Pinpoint the cell where the given text exists, returning its (X, Y) midpoint coordinate. 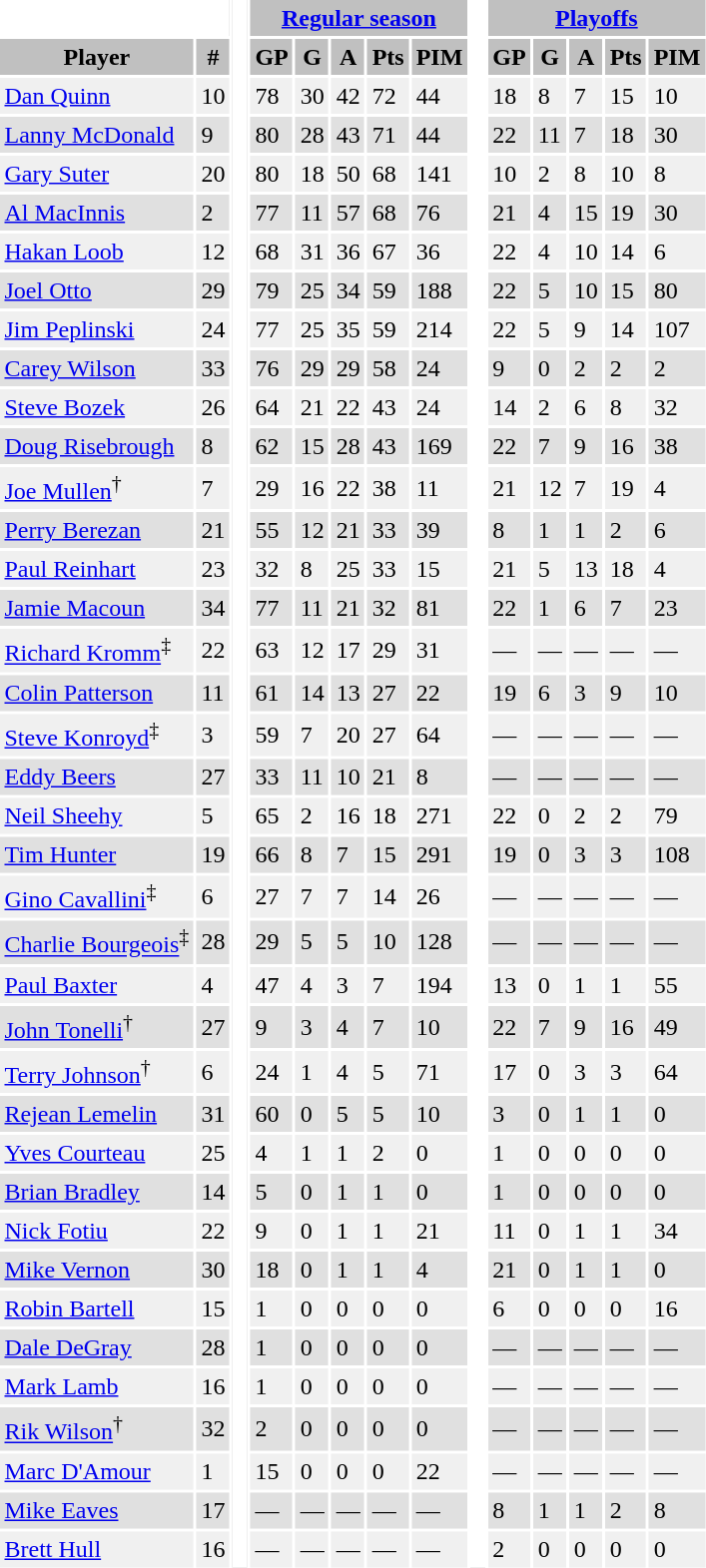
67 (387, 252)
81 (439, 608)
# (214, 57)
108 (677, 854)
214 (439, 329)
Perry Berezan (97, 530)
Player (97, 57)
Hakan Loob (97, 252)
291 (439, 854)
63 (272, 650)
60 (272, 1114)
Jim Peplinski (97, 329)
Jamie Macoun (97, 608)
107 (677, 329)
Gino Cavallini‡ (97, 896)
141 (439, 174)
194 (439, 984)
Dan Quinn (97, 96)
72 (387, 96)
66 (272, 854)
62 (272, 446)
Rejean Lemelin (97, 1114)
Playoffs (597, 18)
61 (272, 693)
Neil Sheehy (97, 815)
Charlie Bourgeois‡ (97, 942)
Mark Lamb (97, 1386)
35 (348, 329)
Tim Hunter (97, 854)
Gary Suter (97, 174)
Rik Wilson† (97, 1428)
50 (348, 174)
Marc D'Amour (97, 1471)
Al MacInnis (97, 213)
Brett Hull (97, 1549)
Robin Bartell (97, 1308)
Steve Bozek (97, 407)
Brian Bradley (97, 1192)
188 (439, 290)
Colin Patterson (97, 693)
Lanny McDonald (97, 135)
Joe Mullen† (97, 488)
49 (677, 1026)
128 (439, 942)
Doug Risebrough (97, 446)
58 (387, 368)
271 (439, 815)
Terry Johnson† (97, 1072)
39 (439, 530)
Eddy Beers (97, 777)
Paul Reinhart (97, 569)
Richard Kromm‡ (97, 650)
Yves Courteau (97, 1153)
Carey Wilson (97, 368)
Steve Konroyd‡ (97, 735)
Mike Eaves (97, 1510)
57 (348, 213)
Mike Vernon (97, 1270)
169 (439, 446)
Joel Otto (97, 290)
Dale DeGray (97, 1347)
John Tonelli† (97, 1026)
42 (348, 96)
78 (272, 96)
Regular season (359, 18)
Nick Fotiu (97, 1231)
Paul Baxter (97, 984)
47 (272, 984)
65 (272, 815)
